Capture the cell that displays the provided text and extract its (X, Y) central coordinate. 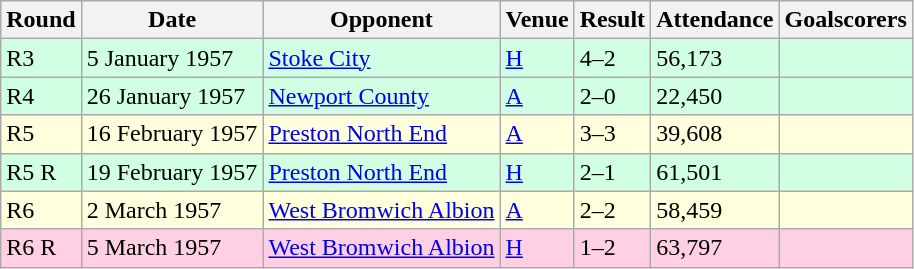
39,608 (715, 134)
22,450 (715, 96)
58,459 (715, 210)
Goalscorers (846, 20)
Stoke City (382, 58)
4–2 (612, 58)
3–3 (612, 134)
2–2 (612, 210)
5 January 1957 (172, 58)
61,501 (715, 172)
R4 (41, 96)
2–1 (612, 172)
56,173 (715, 58)
19 February 1957 (172, 172)
5 March 1957 (172, 248)
Opponent (382, 20)
26 January 1957 (172, 96)
R6 (41, 210)
1–2 (612, 248)
Result (612, 20)
16 February 1957 (172, 134)
R3 (41, 58)
Date (172, 20)
Newport County (382, 96)
Venue (537, 20)
R5 R (41, 172)
2 March 1957 (172, 210)
R5 (41, 134)
Round (41, 20)
63,797 (715, 248)
Attendance (715, 20)
R6 R (41, 248)
2–0 (612, 96)
